Return the [x, y] coordinate for the center point of the cell that contains the specified text.  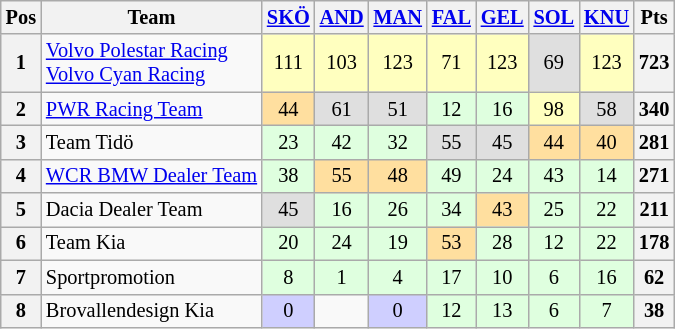
Dacia Dealer Team [152, 210]
211 [654, 210]
Sportpromotion [152, 277]
14 [606, 176]
Team [152, 17]
Pos [21, 17]
Volvo Polestar RacingVolvo Cyan Racing [152, 63]
178 [654, 243]
42 [342, 142]
Pts [654, 17]
FAL [452, 17]
71 [452, 63]
SKÖ [288, 17]
5 [21, 210]
58 [606, 109]
34 [452, 210]
KNU [606, 17]
723 [654, 63]
2 [21, 109]
49 [452, 176]
28 [502, 243]
51 [398, 109]
MAN [398, 17]
103 [342, 63]
WCR BMW Dealer Team [152, 176]
61 [342, 109]
25 [554, 210]
23 [288, 142]
98 [554, 109]
AND [342, 17]
40 [606, 142]
340 [654, 109]
Brovallendesign Kia [152, 311]
GEL [502, 17]
10 [502, 277]
281 [654, 142]
271 [654, 176]
13 [502, 311]
20 [288, 243]
62 [654, 277]
48 [398, 176]
Team Tidö [152, 142]
26 [398, 210]
Team Kia [152, 243]
19 [398, 243]
111 [288, 63]
3 [21, 142]
53 [452, 243]
17 [452, 277]
69 [554, 63]
32 [398, 142]
PWR Racing Team [152, 109]
SOL [554, 17]
